Identify which cell holds the provided text, then report its [x, y] central coordinate. 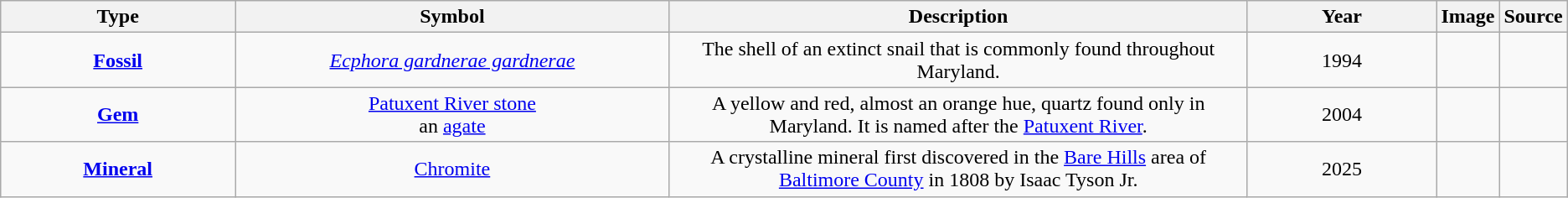
A crystalline mineral first discovered in the Bare Hills area of Baltimore County in 1808 by Isaac Tyson Jr. [958, 169]
2004 [1342, 114]
Source [1533, 17]
Symbol [452, 17]
Image [1467, 17]
Patuxent River stonean agate [452, 114]
2025 [1342, 169]
Chromite [452, 169]
Ecphora gardnerae gardnerae [452, 60]
Gem [118, 114]
Description [958, 17]
Mineral [118, 169]
Fossil [118, 60]
A yellow and red, almost an orange hue, quartz found only in Maryland. It is named after the Patuxent River. [958, 114]
1994 [1342, 60]
Type [118, 17]
The shell of an extinct snail that is commonly found throughout Maryland. [958, 60]
Year [1342, 17]
